Capture the cell that displays the provided text and extract its (X, Y) central coordinate. 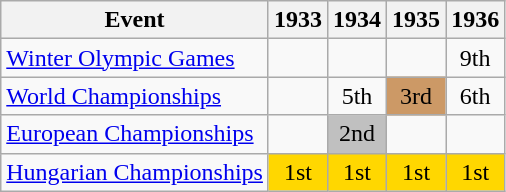
1936 (476, 20)
1935 (416, 20)
2nd (358, 134)
9th (476, 58)
3rd (416, 96)
World Championships (135, 96)
Winter Olympic Games (135, 58)
6th (476, 96)
1933 (298, 20)
Hungarian Championships (135, 172)
Event (135, 20)
5th (358, 96)
European Championships (135, 134)
1934 (358, 20)
